Return the (X, Y) coordinate for the center point of the cell that contains the specified text.  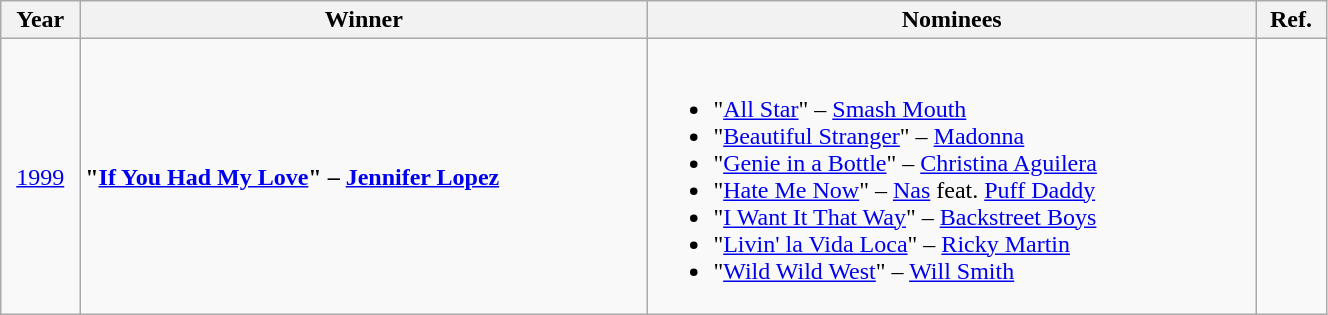
Winner (364, 20)
Nominees (952, 20)
Ref. (1292, 20)
"If You Had My Love" – Jennifer Lopez (364, 176)
Year (40, 20)
1999 (40, 176)
